Detect which cell encompasses the target text, then output its (X, Y) center coordinate. 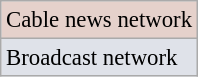
Cable news network (100, 20)
Broadcast network (100, 58)
